Pinpoint the cell where the given text exists, returning its [X, Y] midpoint coordinate. 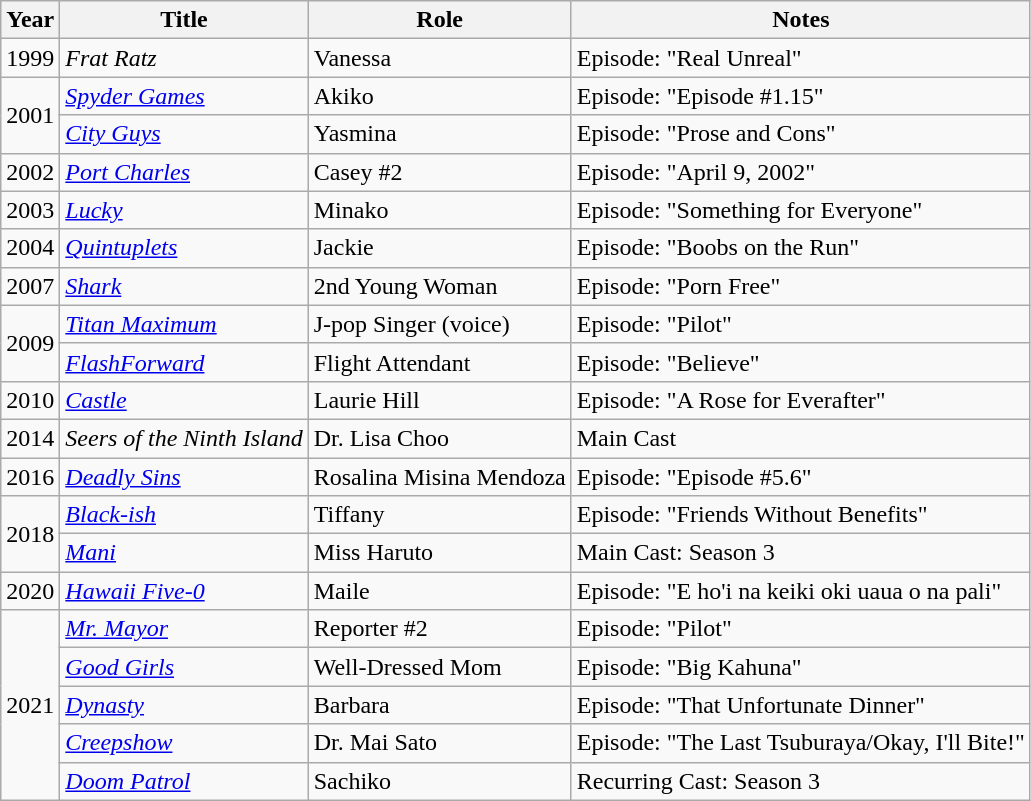
Episode: "Friends Without Benefits" [800, 515]
Titan Maximum [184, 324]
Seers of the Ninth Island [184, 438]
Episode: "Episode #1.15" [800, 96]
2nd Young Woman [440, 286]
2002 [30, 172]
Black-ish [184, 515]
2004 [30, 248]
2003 [30, 210]
Casey #2 [440, 172]
J-pop Singer (voice) [440, 324]
2016 [30, 477]
2018 [30, 534]
Port Charles [184, 172]
Episode: "E ho'i na keiki oki uaua o na pali" [800, 591]
Episode: "Big Kahuna" [800, 667]
1999 [30, 58]
Vanessa [440, 58]
Jackie [440, 248]
Episode: "Prose and Cons" [800, 134]
Minako [440, 210]
Mr. Mayor [184, 629]
Dr. Lisa Choo [440, 438]
Notes [800, 20]
2021 [30, 705]
Episode: "Episode #5.6" [800, 477]
Yasmina [440, 134]
Sachiko [440, 781]
Episode: "The Last Tsuburaya/Okay, I'll Bite!" [800, 743]
2009 [30, 343]
Hawaii Five-0 [184, 591]
Episode: "Boobs on the Run" [800, 248]
Quintuplets [184, 248]
Doom Patrol [184, 781]
Spyder Games [184, 96]
Dynasty [184, 705]
Lucky [184, 210]
Flight Attendant [440, 362]
2001 [30, 115]
Shark [184, 286]
Miss Haruto [440, 553]
Dr. Mai Sato [440, 743]
Title [184, 20]
FlashForward [184, 362]
Barbara [440, 705]
Good Girls [184, 667]
Episode: "Porn Free" [800, 286]
Episode: "Real Unreal" [800, 58]
Episode: "A Rose for Everafter" [800, 400]
Mani [184, 553]
Episode: "Something for Everyone" [800, 210]
Well-Dressed Mom [440, 667]
2007 [30, 286]
Deadly Sins [184, 477]
City Guys [184, 134]
Tiffany [440, 515]
Creepshow [184, 743]
Episode: "April 9, 2002" [800, 172]
Year [30, 20]
Frat Ratz [184, 58]
Akiko [440, 96]
Castle [184, 400]
Reporter #2 [440, 629]
Episode: "That Unfortunate Dinner" [800, 705]
Rosalina Misina Mendoza [440, 477]
Maile [440, 591]
Role [440, 20]
Episode: "Believe" [800, 362]
2020 [30, 591]
Main Cast [800, 438]
Main Cast: Season 3 [800, 553]
2014 [30, 438]
2010 [30, 400]
Laurie Hill [440, 400]
Recurring Cast: Season 3 [800, 781]
